Find where the given text appears and provide that cell's center as (x, y) coordinate. 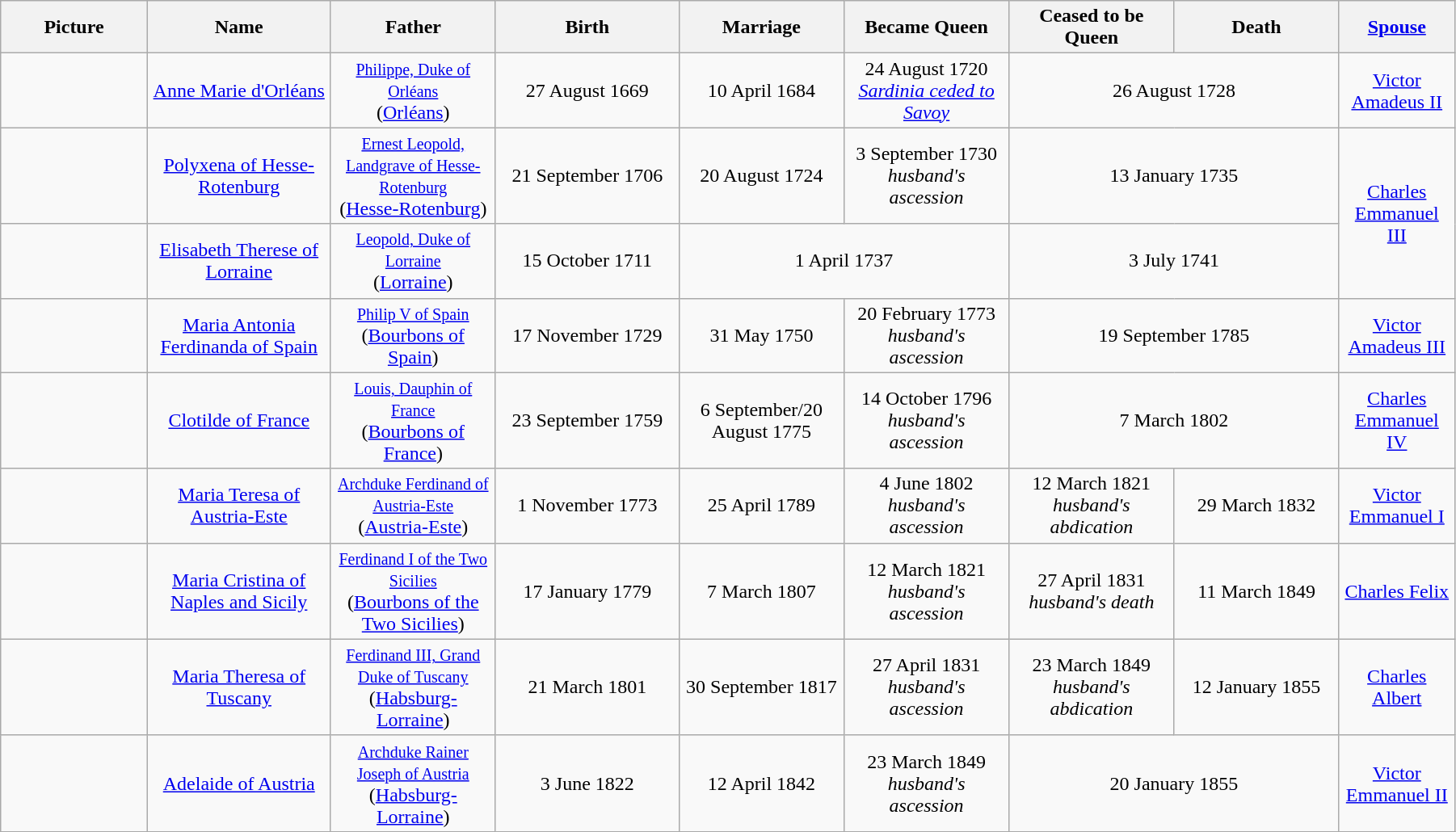
6 September/20 August 1775 (761, 420)
Death (1256, 27)
12 April 1842 (761, 784)
1 April 1737 (844, 261)
27 August 1669 (587, 90)
13 January 1735 (1174, 176)
Leopold, Duke of Lorraine (Lorraine) (413, 261)
15 October 1711 (587, 261)
30 September 1817 (761, 687)
Maria Theresa of Tuscany (239, 687)
3 September 1730husband's ascession (926, 176)
Father (413, 27)
Marriage (761, 27)
19 September 1785 (1174, 335)
23 September 1759 (587, 420)
Charles Emmanuel IV (1396, 420)
20 February 1773husband's ascession (926, 335)
24 August 1720Sardinia ceded to Savoy (926, 90)
21 September 1706 (587, 176)
12 March 1821husband's abdication (1092, 506)
7 March 1807 (761, 591)
Adelaide of Austria (239, 784)
Charles Felix (1396, 591)
Louis, Dauphin of France (Bourbons of France) (413, 420)
Picture (74, 27)
7 March 1802 (1174, 420)
17 January 1779 (587, 591)
Archduke Ferdinand of Austria-Este (Austria-Este) (413, 506)
Victor Emmanuel I (1396, 506)
11 March 1849 (1256, 591)
Became Queen (926, 27)
10 April 1684 (761, 90)
3 July 1741 (1174, 261)
4 June 1802husband's ascession (926, 506)
Anne Marie d'Orléans (239, 90)
Name (239, 27)
Spouse (1396, 27)
17 November 1729 (587, 335)
27 April 1831husband's death (1092, 591)
Ferdinand III, Grand Duke of Tuscany (Habsburg-Lorraine) (413, 687)
Polyxena of Hesse-Rotenburg (239, 176)
Philip V of Spain (Bourbons of Spain) (413, 335)
27 April 1831husband's ascession (926, 687)
1 November 1773 (587, 506)
12 January 1855 (1256, 687)
20 January 1855 (1174, 784)
23 March 1849husband's ascession (926, 784)
Maria Antonia Ferdinanda of Spain (239, 335)
29 March 1832 (1256, 506)
25 April 1789 (761, 506)
31 May 1750 (761, 335)
12 March 1821husband's ascession (926, 591)
Archduke Rainer Joseph of Austria (Habsburg-Lorraine) (413, 784)
Philippe, Duke of Orléans (Orléans) (413, 90)
Charles Emmanuel III (1396, 213)
20 August 1724 (761, 176)
Charles Albert (1396, 687)
Victor Amadeus III (1396, 335)
3 June 1822 (587, 784)
Maria Teresa of Austria-Este (239, 506)
21 March 1801 (587, 687)
Elisabeth Therese of Lorraine (239, 261)
14 October 1796husband's ascession (926, 420)
Maria Cristina of Naples and Sicily (239, 591)
26 August 1728 (1174, 90)
Ernest Leopold, Landgrave of Hesse-Rotenburg (Hesse-Rotenburg) (413, 176)
Ferdinand I of the Two Sicilies (Bourbons of the Two Sicilies) (413, 591)
Birth (587, 27)
Victor Amadeus II (1396, 90)
Clotilde of France (239, 420)
Victor Emmanuel II (1396, 784)
23 March 1849husband's abdication (1092, 687)
Ceased to be Queen (1092, 27)
